Scan for the cell matching the given text and deliver its [X, Y] coordinate at center. 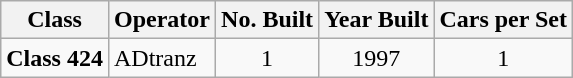
Class 424 [55, 58]
Class [55, 20]
Operator [162, 20]
1997 [376, 58]
Year Built [376, 20]
ADtranz [162, 58]
No. Built [268, 20]
Cars per Set [504, 20]
